Locate the cell with the specified text and output its (x, y) center coordinate. 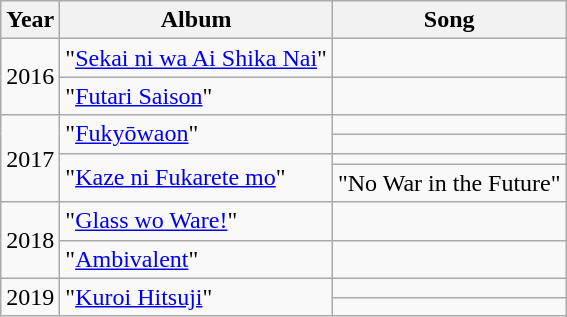
"Futari Saison" (196, 96)
"Kaze ni Fukarete mo" (196, 178)
2019 (30, 297)
"Ambivalent" (196, 259)
Year (30, 20)
"Glass wo Ware!" (196, 221)
"Kuroi Hitsuji" (196, 297)
Song (449, 20)
"No War in the Future" (449, 183)
"Fukyōwaon" (196, 134)
Album (196, 20)
2016 (30, 77)
"Sekai ni wa Ai Shika Nai" (196, 58)
2017 (30, 158)
2018 (30, 240)
